Locate the cell with the specified text and output its [x, y] center coordinate. 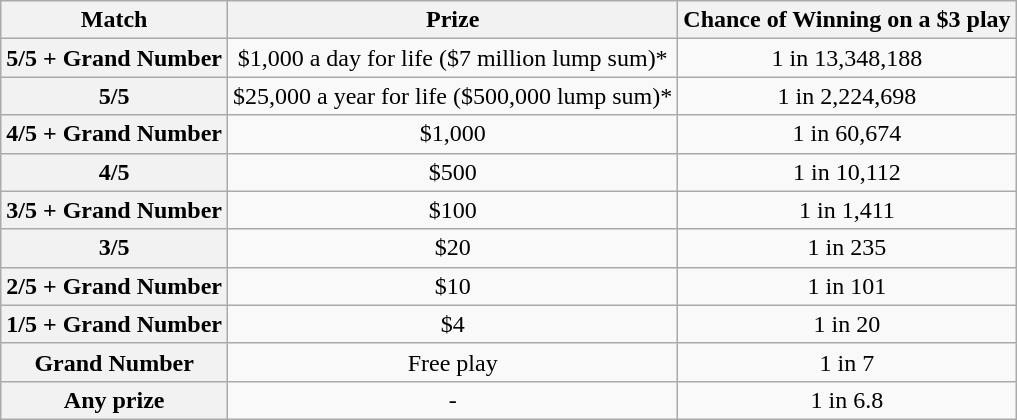
1 in 20 [847, 324]
4/5 [114, 172]
1 in 13,348,188 [847, 58]
4/5 + Grand Number [114, 134]
3/5 + Grand Number [114, 210]
Match [114, 20]
5/5 + Grand Number [114, 58]
1 in 7 [847, 362]
$1,000 a day for life ($7 million lump sum)* [453, 58]
$4 [453, 324]
$25,000 a year for life ($500,000 lump sum)* [453, 96]
Any prize [114, 400]
$20 [453, 248]
$500 [453, 172]
1 in 10,112 [847, 172]
$1,000 [453, 134]
$10 [453, 286]
1 in 235 [847, 248]
1 in 1,411 [847, 210]
2/5 + Grand Number [114, 286]
1 in 60,674 [847, 134]
$100 [453, 210]
Grand Number [114, 362]
Prize [453, 20]
1 in 6.8 [847, 400]
Chance of Winning on a $3 play [847, 20]
Free play [453, 362]
3/5 [114, 248]
1 in 101 [847, 286]
- [453, 400]
1 in 2,224,698 [847, 96]
1/5 + Grand Number [114, 324]
5/5 [114, 96]
